Detect which cell encompasses the target text, then output its (x, y) center coordinate. 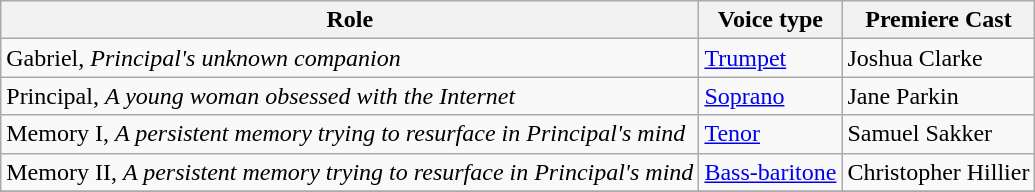
Principal, A young woman obsessed with the Internet (350, 96)
Bass-baritone (770, 172)
Joshua Clarke (938, 58)
Role (350, 20)
Memory I, A persistent memory trying to resurface in Principal's mind (350, 134)
Samuel Sakker (938, 134)
Voice type (770, 20)
Premiere Cast (938, 20)
Gabriel, Principal's unknown companion (350, 58)
Trumpet (770, 58)
Tenor (770, 134)
Christopher Hillier (938, 172)
Soprano (770, 96)
Memory II, A persistent memory trying to resurface in Principal's mind (350, 172)
Jane Parkin (938, 96)
